Pinpoint the cell where the given text exists, returning its [X, Y] midpoint coordinate. 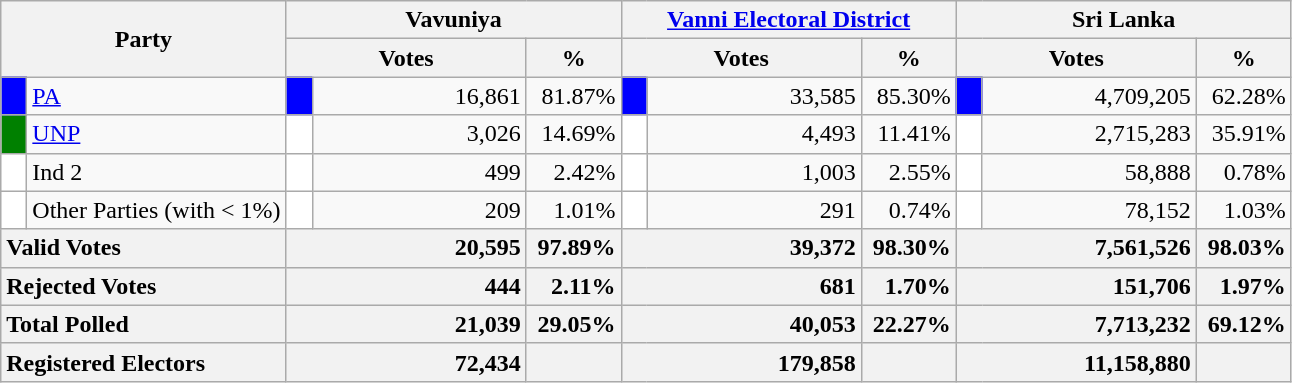
UNP [156, 134]
Total Polled [144, 324]
291 [754, 210]
40,053 [741, 324]
0.74% [908, 210]
PA [156, 96]
62.28% [1244, 96]
33,585 [754, 96]
39,372 [741, 248]
Valid Votes [144, 248]
Rejected Votes [144, 286]
21,039 [406, 324]
20,595 [406, 248]
78,152 [1089, 210]
69.12% [1244, 324]
98.03% [1244, 248]
Registered Electors [144, 362]
Ind 2 [156, 172]
22.27% [908, 324]
0.78% [1244, 172]
Vanni Electoral District [788, 20]
Party [144, 39]
11,158,880 [1076, 362]
98.30% [908, 248]
11.41% [908, 134]
16,861 [419, 96]
1.70% [908, 286]
Other Parties (with < 1%) [156, 210]
4,493 [754, 134]
179,858 [741, 362]
444 [406, 286]
209 [419, 210]
4,709,205 [1089, 96]
1.03% [1244, 210]
2.11% [574, 286]
499 [419, 172]
72,434 [406, 362]
85.30% [908, 96]
7,713,232 [1076, 324]
29.05% [574, 324]
151,706 [1076, 286]
58,888 [1089, 172]
7,561,526 [1076, 248]
1.97% [1244, 286]
2.42% [574, 172]
2,715,283 [1089, 134]
1.01% [574, 210]
2.55% [908, 172]
681 [741, 286]
14.69% [574, 134]
Vavuniya [454, 20]
1,003 [754, 172]
3,026 [419, 134]
81.87% [574, 96]
Sri Lanka [1124, 20]
35.91% [1244, 134]
97.89% [574, 248]
